Locate the cell with the specified text and output its (X, Y) center coordinate. 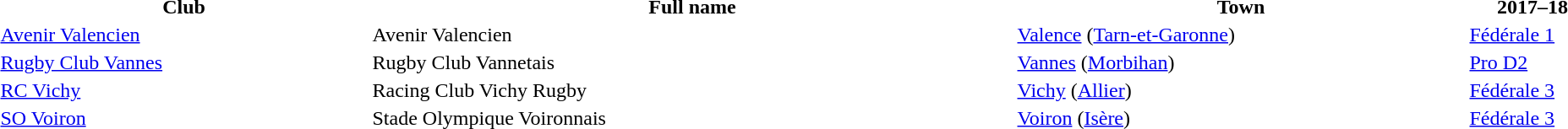
Vannes (Morbihan) (1241, 62)
Rugby Club Vannetais (692, 62)
Avenir Valencien (692, 35)
Valence (Tarn-et-Garonne) (1241, 35)
Racing Club Vichy Rugby (692, 90)
Vichy (Allier) (1241, 90)
